Scan for the cell matching the given text and deliver its [x, y] coordinate at center. 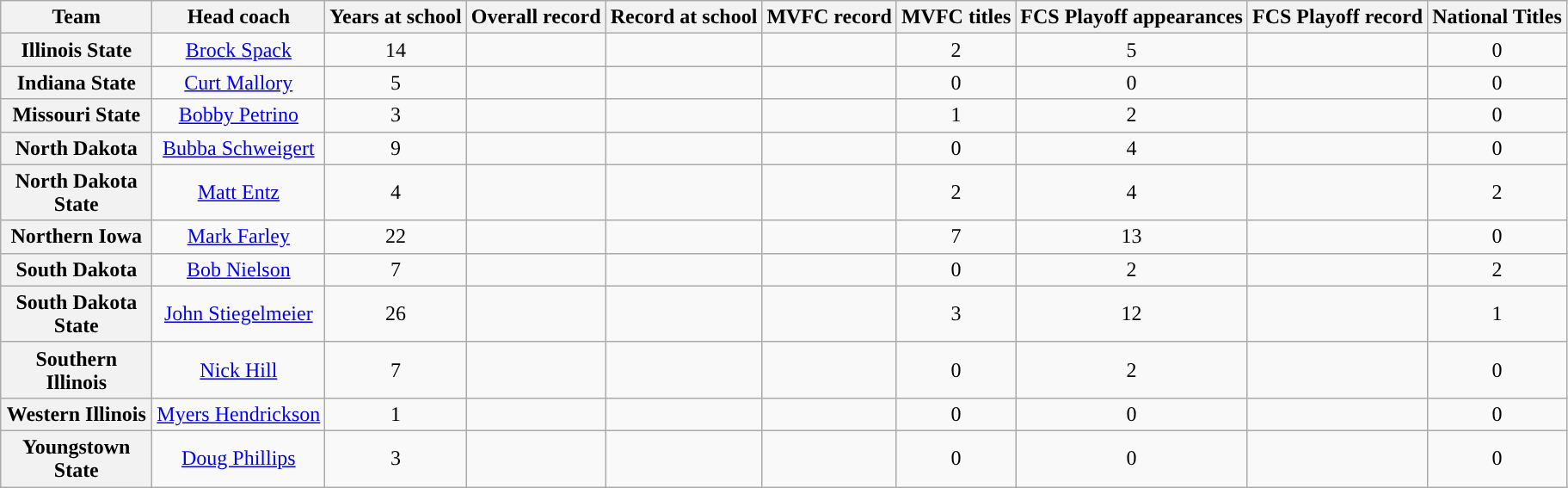
South Dakota State [77, 313]
MVFC titles [956, 17]
9 [396, 148]
Indiana State [77, 83]
South Dakota [77, 269]
Brock Spack [239, 50]
Matt Entz [239, 193]
14 [396, 50]
Missouri State [77, 115]
Head coach [239, 17]
Bob Nielson [239, 269]
26 [396, 313]
Team [77, 17]
Southern Illinois [77, 370]
Bubba Schweigert [239, 148]
Illinois State [77, 50]
North Dakota State [77, 193]
National Titles [1497, 17]
North Dakota [77, 148]
Record at school [684, 17]
Nick Hill [239, 370]
FCS Playoff appearances [1132, 17]
12 [1132, 313]
Mark Farley [239, 237]
22 [396, 237]
Curt Mallory [239, 83]
John Stiegelmeier [239, 313]
Western Illinois [77, 414]
Years at school [396, 17]
FCS Playoff record [1337, 17]
Myers Hendrickson [239, 414]
Northern Iowa [77, 237]
Overall record [536, 17]
13 [1132, 237]
Bobby Petrino [239, 115]
MVFC record [829, 17]
Doug Phillips [239, 458]
Youngstown State [77, 458]
